Output the (X, Y) coordinate of the center of the cell containing the given text.  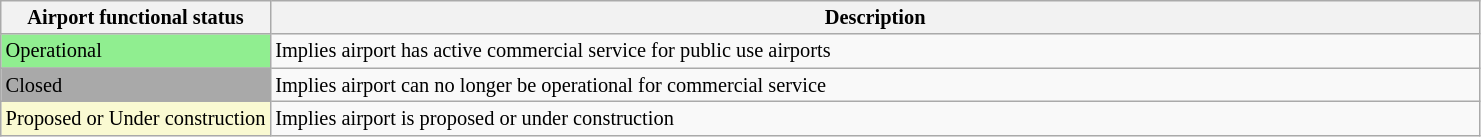
Airport functional status (136, 17)
Operational (136, 51)
Implies airport has active commercial service for public use airports (875, 51)
Description (875, 17)
Closed (136, 85)
Implies airport is proposed or under construction (875, 118)
Implies airport can no longer be operational for commercial service (875, 85)
Proposed or Under construction (136, 118)
